Pinpoint the cell where the given text exists, returning its (X, Y) midpoint coordinate. 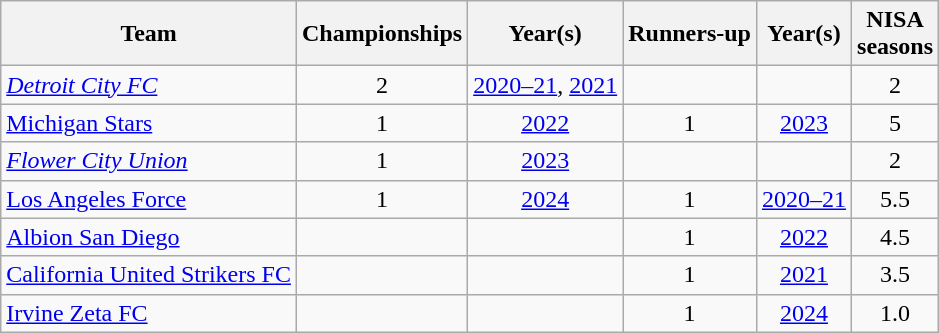
2020–21 (804, 199)
Runners-up (690, 34)
3.5 (896, 275)
Flower City Union (149, 161)
Los Angeles Force (149, 199)
2020–21, 2021 (546, 85)
California United Strikers FC (149, 275)
Detroit City FC (149, 85)
5.5 (896, 199)
1.0 (896, 313)
Team (149, 34)
Championships (382, 34)
4.5 (896, 237)
Irvine Zeta FC (149, 313)
Michigan Stars (149, 123)
5 (896, 123)
2021 (804, 275)
Albion San Diego (149, 237)
NISAseasons (896, 34)
